Provide the (x, y) coordinate of the cell's center where the given text is located.  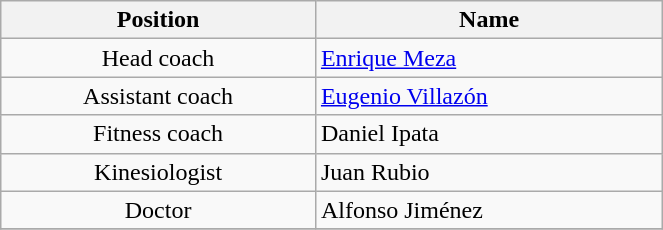
Position (158, 20)
Fitness coach (158, 134)
Doctor (158, 210)
Assistant coach (158, 96)
Eugenio Villazón (488, 96)
Name (488, 20)
Kinesiologist (158, 172)
Head coach (158, 58)
Daniel Ipata (488, 134)
Juan Rubio (488, 172)
Alfonso Jiménez (488, 210)
Enrique Meza (488, 58)
